Output the [X, Y] coordinate of the center of the cell containing the given text.  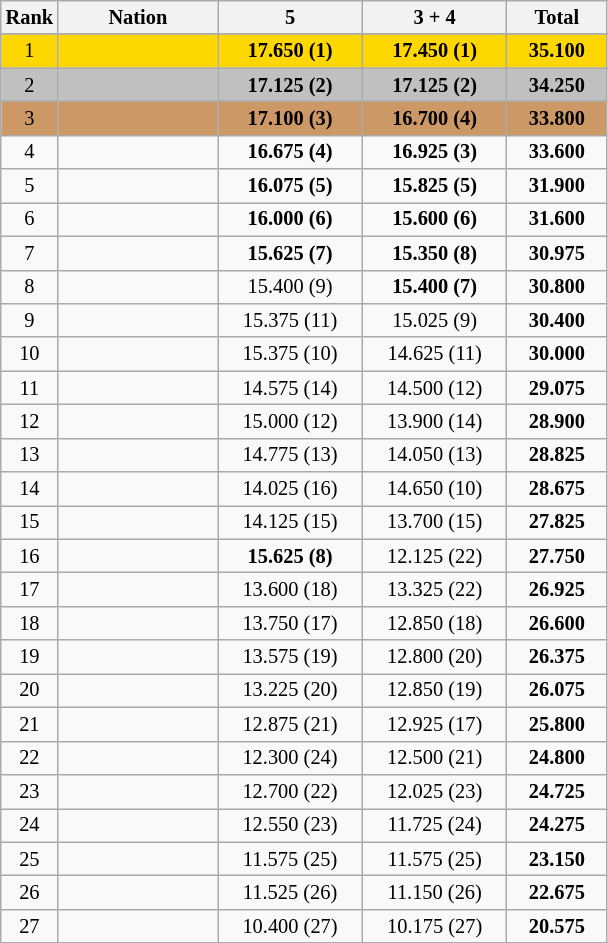
22.675 [557, 892]
24 [30, 825]
7 [30, 253]
14.050 (13) [434, 455]
8 [30, 287]
11.525 (26) [290, 892]
12 [30, 421]
13.575 (19) [290, 657]
15.400 (7) [434, 287]
10 [30, 354]
30.000 [557, 354]
15.600 (6) [434, 219]
21 [30, 724]
14.025 (16) [290, 489]
23.150 [557, 859]
Rank [30, 17]
12.875 (21) [290, 724]
14.125 (15) [290, 522]
13.600 (18) [290, 589]
13 [30, 455]
18 [30, 623]
15.025 (9) [434, 320]
12.550 (23) [290, 825]
24.800 [557, 758]
16.925 (3) [434, 152]
3 [30, 118]
14.650 (10) [434, 489]
28.675 [557, 489]
30.975 [557, 253]
15.825 (5) [434, 186]
33.800 [557, 118]
26.375 [557, 657]
13.900 (14) [434, 421]
29.075 [557, 388]
16 [30, 556]
14 [30, 489]
12.025 (23) [434, 791]
28.825 [557, 455]
Nation [138, 17]
31.600 [557, 219]
13.225 (20) [290, 690]
25.800 [557, 724]
12.925 (17) [434, 724]
4 [30, 152]
12.500 (21) [434, 758]
10.175 (27) [434, 926]
28.900 [557, 421]
15.625 (7) [290, 253]
27 [30, 926]
15.375 (10) [290, 354]
34.250 [557, 85]
6 [30, 219]
20 [30, 690]
12.300 (24) [290, 758]
26.925 [557, 589]
24.275 [557, 825]
15.000 (12) [290, 421]
35.100 [557, 51]
11.725 (24) [434, 825]
26 [30, 892]
22 [30, 758]
1 [30, 51]
11.150 (26) [434, 892]
3 + 4 [434, 17]
15.400 (9) [290, 287]
15.625 (8) [290, 556]
10.400 (27) [290, 926]
12.800 (20) [434, 657]
17.450 (1) [434, 51]
16.700 (4) [434, 118]
14.500 (12) [434, 388]
9 [30, 320]
26.600 [557, 623]
23 [30, 791]
16.000 (6) [290, 219]
30.800 [557, 287]
15.375 (11) [290, 320]
17.100 (3) [290, 118]
26.075 [557, 690]
13.700 (15) [434, 522]
31.900 [557, 186]
17.650 (1) [290, 51]
16.675 (4) [290, 152]
20.575 [557, 926]
15.350 (8) [434, 253]
15 [30, 522]
27.750 [557, 556]
25 [30, 859]
14.575 (14) [290, 388]
2 [30, 85]
17 [30, 589]
12.850 (18) [434, 623]
12.125 (22) [434, 556]
14.775 (13) [290, 455]
27.825 [557, 522]
19 [30, 657]
12.850 (19) [434, 690]
30.400 [557, 320]
24.725 [557, 791]
12.700 (22) [290, 791]
13.325 (22) [434, 589]
Total [557, 17]
16.075 (5) [290, 186]
14.625 (11) [434, 354]
33.600 [557, 152]
11 [30, 388]
13.750 (17) [290, 623]
